Extract the (x, y) coordinate from the center of the cell holding the provided text.  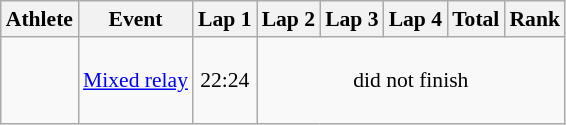
Athlete (40, 19)
Rank (534, 19)
Total (476, 19)
22:24 (225, 80)
did not finish (411, 80)
Event (136, 19)
Mixed relay (136, 80)
Lap 1 (225, 19)
Lap 2 (289, 19)
Lap 3 (352, 19)
Lap 4 (416, 19)
